Find where the given text appears and provide that cell's center as (x, y) coordinate. 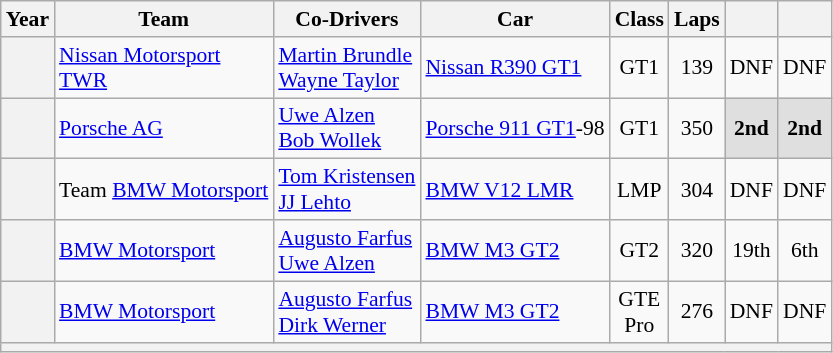
Nissan Motorsport TWR (164, 68)
320 (697, 250)
350 (697, 128)
Augusto Farfus Dirk Werner (346, 312)
Class (640, 19)
Team BMW Motorsport (164, 190)
GT2 (640, 250)
6th (804, 250)
Laps (697, 19)
276 (697, 312)
304 (697, 190)
139 (697, 68)
Tom Kristensen JJ Lehto (346, 190)
Porsche AG (164, 128)
Team (164, 19)
Nissan R390 GT1 (514, 68)
Augusto Farfus Uwe Alzen (346, 250)
Co-Drivers (346, 19)
LMP (640, 190)
Year (28, 19)
GTEPro (640, 312)
Uwe Alzen Bob Wollek (346, 128)
Porsche 911 GT1-98 (514, 128)
Car (514, 19)
BMW V12 LMR (514, 190)
Martin Brundle Wayne Taylor (346, 68)
19th (752, 250)
